Pinpoint the cell where the given text exists, returning its [x, y] midpoint coordinate. 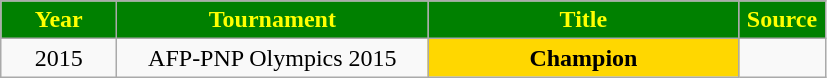
2015 [59, 58]
Champion [584, 58]
Year [59, 20]
AFP-PNP Olympics 2015 [272, 58]
Source [782, 20]
Title [584, 20]
Tournament [272, 20]
